Find where the given text appears and provide that cell's center as [X, Y] coordinate. 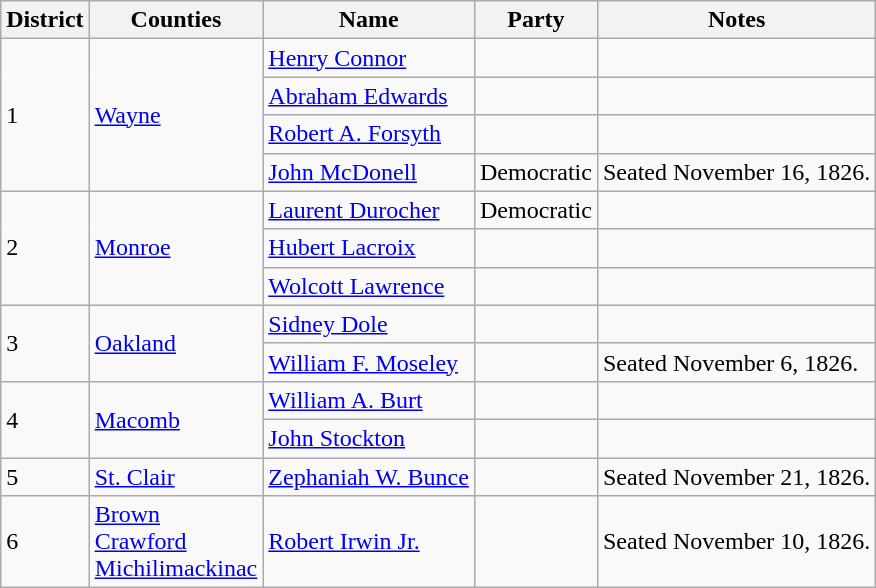
Abraham Edwards [369, 96]
Seated November 16, 1826. [736, 172]
Monroe [176, 248]
Name [369, 20]
Laurent Durocher [369, 210]
Wayne [176, 115]
Wolcott Lawrence [369, 286]
5 [45, 477]
Notes [736, 20]
Party [536, 20]
Seated November 6, 1826. [736, 362]
Henry Connor [369, 58]
Counties [176, 20]
Seated November 21, 1826. [736, 477]
William A. Burt [369, 400]
1 [45, 115]
John McDonell [369, 172]
2 [45, 248]
Macomb [176, 419]
Sidney Dole [369, 324]
John Stockton [369, 438]
St. Clair [176, 477]
District [45, 20]
Robert A. Forsyth [369, 134]
Zephaniah W. Bunce [369, 477]
6 [45, 542]
Seated November 10, 1826. [736, 542]
3 [45, 343]
William F. Moseley [369, 362]
Robert Irwin Jr. [369, 542]
4 [45, 419]
BrownCrawfordMichilimackinac [176, 542]
Oakland [176, 343]
Hubert Lacroix [369, 248]
